Return the (x, y) coordinate for the center point of the cell that contains the specified text.  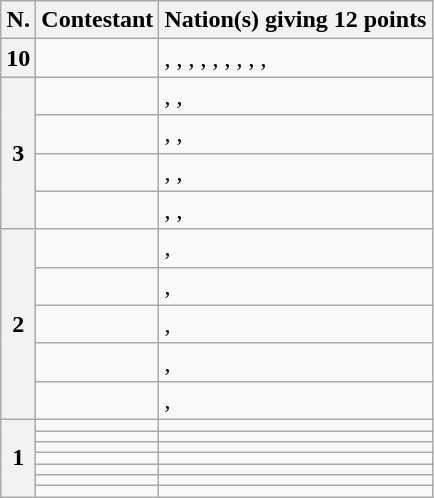
2 (18, 324)
10 (18, 58)
Contestant (98, 20)
N. (18, 20)
1 (18, 458)
3 (18, 153)
Nation(s) giving 12 points (296, 20)
, , , , , , , , , (296, 58)
